Determine the [X, Y] coordinate at the center of the cell enclosing the given text.  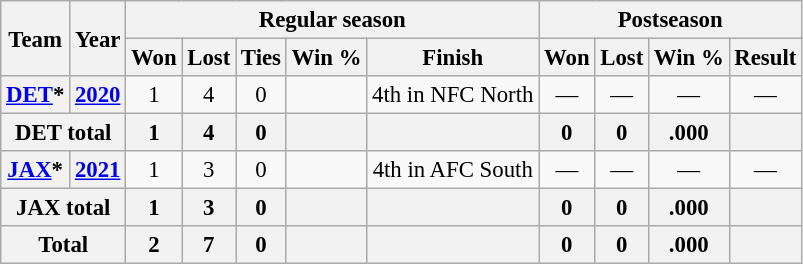
Regular season [332, 20]
2 [154, 245]
JAX total [64, 208]
Result [766, 58]
Postseason [670, 20]
Team [36, 38]
Ties [262, 58]
Total [64, 245]
4th in NFC North [453, 95]
JAX* [36, 170]
2020 [98, 95]
Year [98, 38]
7 [209, 245]
4th in AFC South [453, 170]
DET total [64, 133]
Finish [453, 58]
DET* [36, 95]
2021 [98, 170]
